Determine the [x, y] coordinate at the center of the cell enclosing the given text.  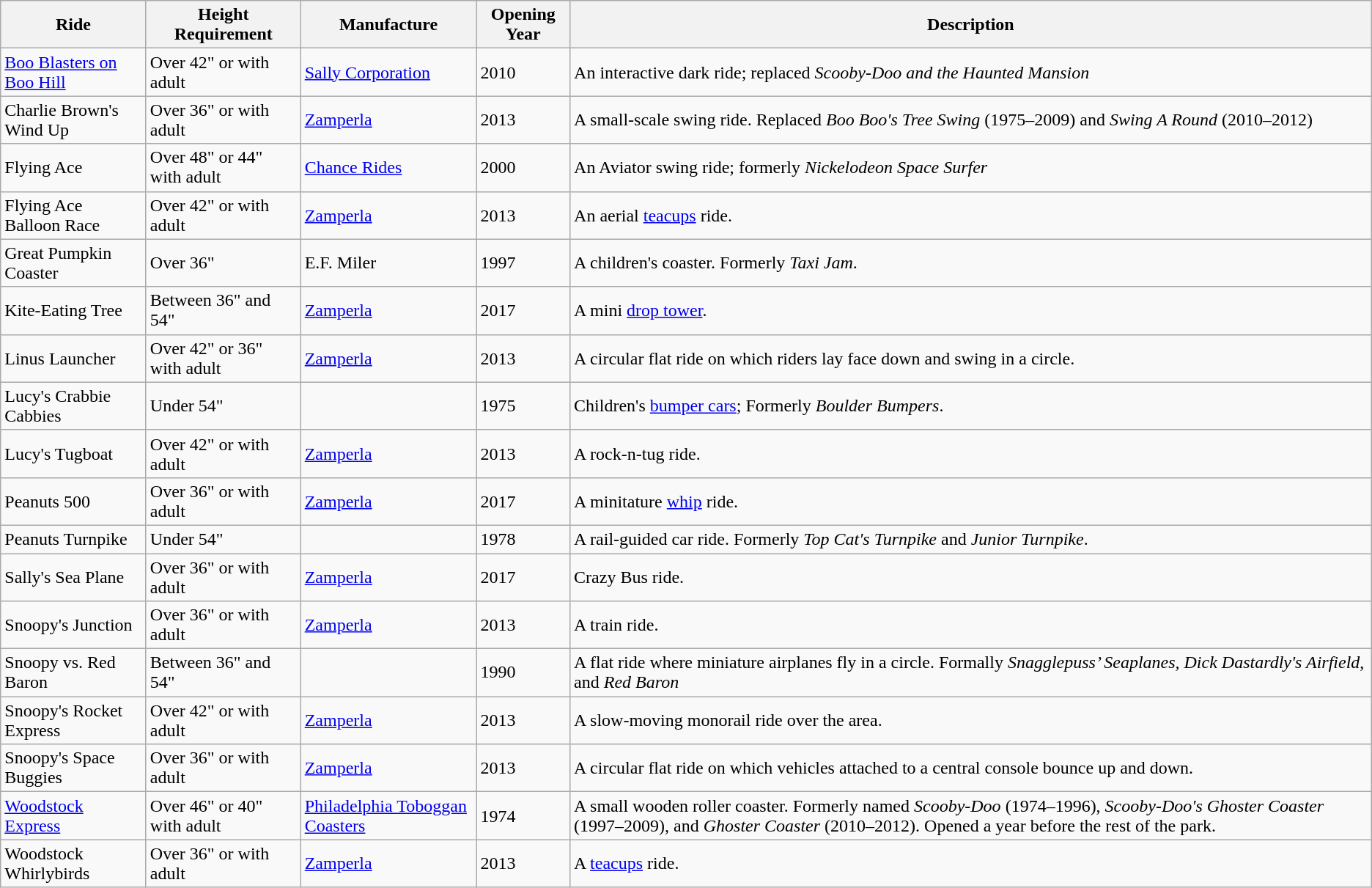
A children's coaster. Formerly Taxi Jam. [971, 263]
A rock-n-tug ride. [971, 453]
Lucy's Crabbie Cabbies [73, 406]
An aerial teacups ride. [971, 216]
Children's bumper cars; Formerly Boulder Bumpers. [971, 406]
Sally Corporation [388, 72]
1990 [523, 673]
E.F. Miler [388, 263]
Over 42" or 36" with adult [223, 358]
Flying Ace Balloon Race [73, 216]
An interactive dark ride; replaced Scooby-Doo and the Haunted Mansion [971, 72]
Charlie Brown's Wind Up [73, 120]
Lucy's Tugboat [73, 453]
1974 [523, 815]
A flat ride where miniature airplanes fly in a circle. Formally Snagglepuss’ Seaplanes, Dick Dastardly's Airfield, and Red Baron [971, 673]
Woodstock Whirlybirds [73, 864]
Snoopy's Space Buggies [73, 768]
Peanuts Turnpike [73, 539]
Peanuts 500 [73, 502]
Woodstock Express [73, 815]
Great Pumpkin Coaster [73, 263]
A minitature whip ride. [971, 502]
A mini drop tower. [971, 311]
Opening Year [523, 25]
1978 [523, 539]
A train ride. [971, 625]
Philadelphia Toboggan Coasters [388, 815]
Description [971, 25]
Over 48" or 44" with adult [223, 167]
Boo Blasters on Boo Hill [73, 72]
An Aviator swing ride; formerly Nickelodeon Space Surfer [971, 167]
A slow-moving monorail ride over the area. [971, 720]
Flying Ace [73, 167]
Crazy Bus ride. [971, 576]
2000 [523, 167]
Sally's Sea Plane [73, 576]
1997 [523, 263]
Snoopy vs. Red Baron [73, 673]
Over 46" or 40" with adult [223, 815]
1975 [523, 406]
Ride [73, 25]
Linus Launcher [73, 358]
Over 36" [223, 263]
A circular flat ride on which riders lay face down and swing in a circle. [971, 358]
2010 [523, 72]
A teacups ride. [971, 864]
A small-scale swing ride. Replaced Boo Boo's Tree Swing (1975–2009) and Swing A Round (2010–2012) [971, 120]
Snoopy's Junction [73, 625]
A circular flat ride on which vehicles attached to a central console bounce up and down. [971, 768]
Kite-Eating Tree [73, 311]
Chance Rides [388, 167]
Manufacture [388, 25]
Snoopy's Rocket Express [73, 720]
Height Requirement [223, 25]
A rail-guided car ride. Formerly Top Cat's Turnpike and Junior Turnpike. [971, 539]
